Output the (x, y) coordinate of the center of the cell containing the given text.  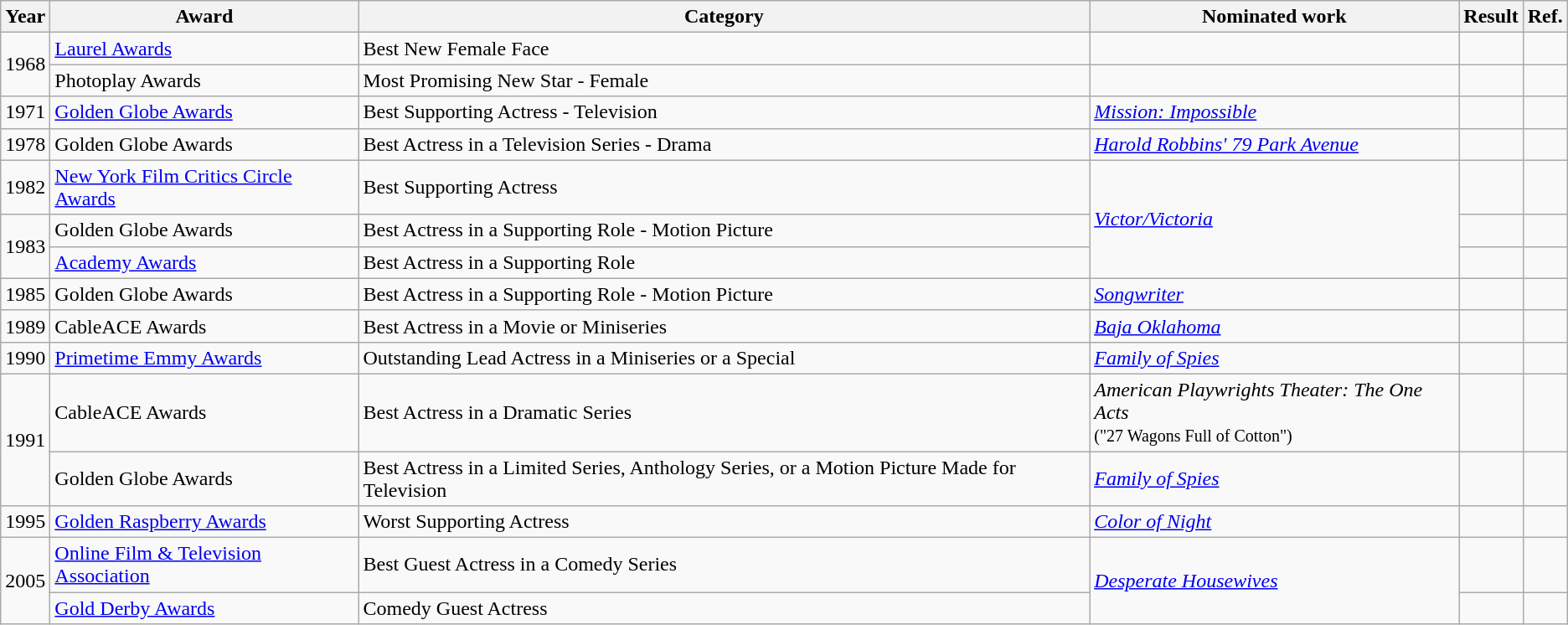
Gold Derby Awards (204, 608)
2005 (25, 581)
Best Actress in a Television Series - Drama (724, 144)
Best Supporting Actress - Television (724, 112)
Online Film & Television Association (204, 565)
Color of Night (1275, 522)
Best Actress in a Supporting Role (724, 262)
1990 (25, 358)
Golden Raspberry Awards (204, 522)
1982 (25, 188)
Best Supporting Actress (724, 188)
Songwriter (1275, 294)
1968 (25, 65)
Best New Female Face (724, 49)
1971 (25, 112)
Victor/Victoria (1275, 220)
1989 (25, 326)
Baja Oklahoma (1275, 326)
Primetime Emmy Awards (204, 358)
Harold Robbins' 79 Park Avenue (1275, 144)
Award (204, 17)
Mission: Impossible (1275, 112)
American Playwrights Theater: The One Acts("27 Wagons Full of Cotton") (1275, 412)
Laurel Awards (204, 49)
Year (25, 17)
Category (724, 17)
Most Promising New Star - Female (724, 80)
New York Film Critics Circle Awards (204, 188)
Worst Supporting Actress (724, 522)
1985 (25, 294)
Best Actress in a Dramatic Series (724, 412)
Best Guest Actress in a Comedy Series (724, 565)
Comedy Guest Actress (724, 608)
Academy Awards (204, 262)
1983 (25, 246)
Result (1491, 17)
Outstanding Lead Actress in a Miniseries or a Special (724, 358)
Desperate Housewives (1275, 581)
Photoplay Awards (204, 80)
Nominated work (1275, 17)
Best Actress in a Limited Series, Anthology Series, or a Motion Picture Made for Television (724, 478)
1991 (25, 439)
Best Actress in a Movie or Miniseries (724, 326)
1995 (25, 522)
Ref. (1545, 17)
1978 (25, 144)
